Return (X, Y) of the center of cell containing provided text 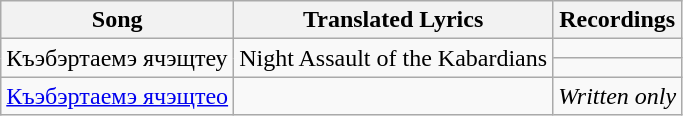
Song (118, 20)
Recordings (618, 20)
Night Assault of the Kabardians (394, 58)
Written only (618, 96)
Translated Lyrics (394, 20)
Къэбэртаемэ ячэщтео (118, 96)
Къэбэртаемэ ячэщтеу (118, 58)
